Extract the (x, y) coordinate from the center of the cell holding the provided text.  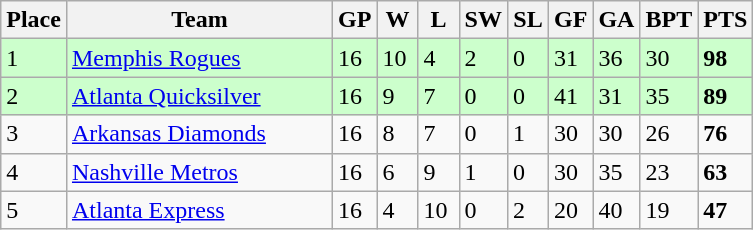
BPT (669, 20)
Atlanta Express (199, 210)
SW (483, 20)
3 (34, 134)
23 (669, 172)
GA (616, 20)
76 (726, 134)
36 (616, 58)
19 (669, 210)
L (438, 20)
98 (726, 58)
PTS (726, 20)
8 (398, 134)
89 (726, 96)
41 (571, 96)
Memphis Rogues (199, 58)
5 (34, 210)
W (398, 20)
40 (616, 210)
Team (199, 20)
Place (34, 20)
Arkansas Diamonds (199, 134)
GF (571, 20)
20 (571, 210)
Nashville Metros (199, 172)
GP (355, 20)
47 (726, 210)
63 (726, 172)
26 (669, 134)
SL (528, 20)
Atlanta Quicksilver (199, 96)
6 (398, 172)
